Search for the cell housing the specified text and yield its (x, y) center coordinate. 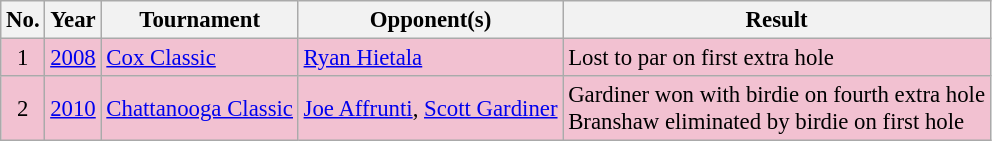
Ryan Hietala (430, 58)
2010 (73, 108)
No. (23, 20)
2008 (73, 58)
Opponent(s) (430, 20)
1 (23, 58)
Cox Classic (200, 58)
Result (777, 20)
Chattanooga Classic (200, 108)
Year (73, 20)
Joe Affrunti, Scott Gardiner (430, 108)
Lost to par on first extra hole (777, 58)
Gardiner won with birdie on fourth extra holeBranshaw eliminated by birdie on first hole (777, 108)
2 (23, 108)
Tournament (200, 20)
